Extract the [X, Y] coordinate from the center of the cell holding the provided text.  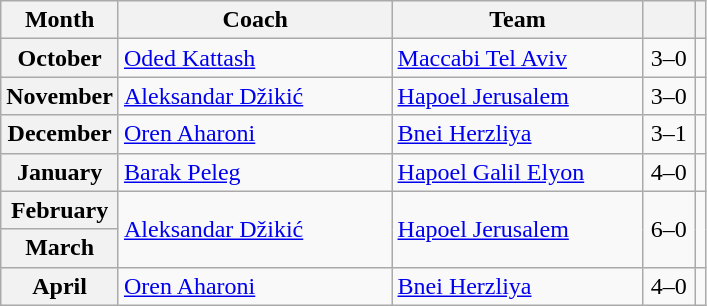
Oded Kattash [255, 58]
Hapoel Galil Elyon [518, 172]
3–1 [669, 134]
February [60, 210]
December [60, 134]
October [60, 58]
6–0 [669, 229]
Barak Peleg [255, 172]
March [60, 248]
Maccabi Tel Aviv [518, 58]
November [60, 96]
Team [518, 20]
Coach [255, 20]
April [60, 286]
Month [60, 20]
January [60, 172]
